Pinpoint the cell where the given text exists, returning its (x, y) midpoint coordinate. 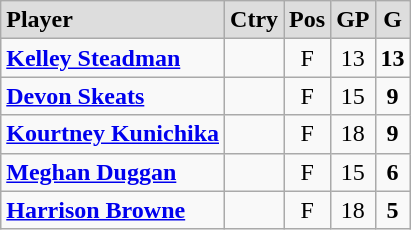
G (392, 20)
Devon Skeats (113, 96)
Player (113, 20)
Ctry (254, 20)
6 (392, 172)
Harrison Browne (113, 210)
Pos (308, 20)
Kelley Steadman (113, 58)
GP (353, 20)
Meghan Duggan (113, 172)
5 (392, 210)
Kourtney Kunichika (113, 134)
